Return (X, Y) of the center of cell containing provided text 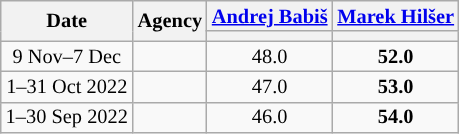
Date (67, 20)
Andrej Babiš (270, 16)
46.0 (270, 118)
1–31 Oct 2022 (67, 86)
47.0 (270, 86)
Marek Hilšer (396, 16)
1–30 Sep 2022 (67, 118)
48.0 (270, 56)
9 Nov–7 Dec (67, 56)
Agency (170, 20)
52.0 (396, 56)
54.0 (396, 118)
53.0 (396, 86)
